Identify which cell holds the provided text, then report its [x, y] central coordinate. 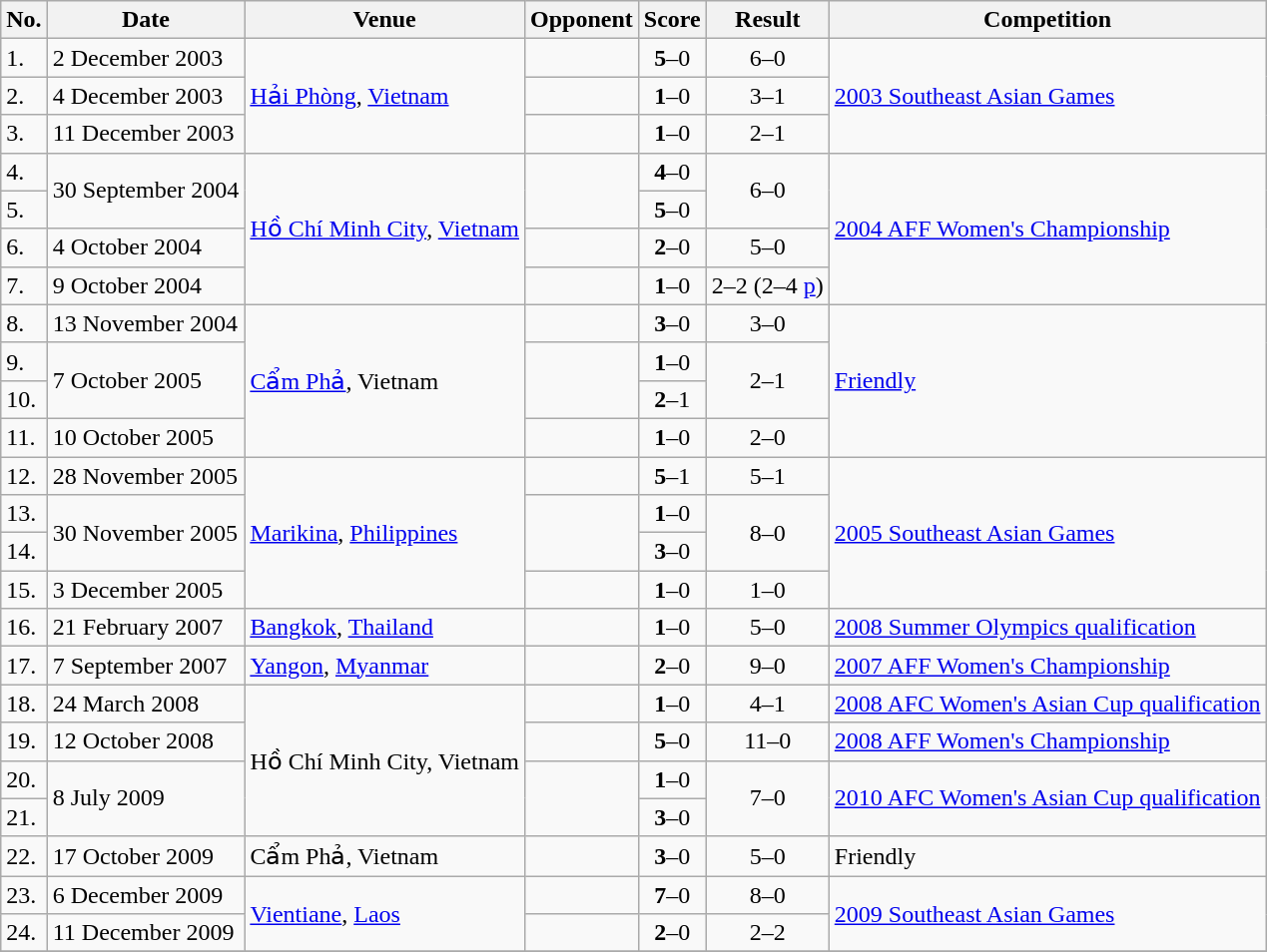
2010 AFC Women's Asian Cup qualification [1047, 798]
2009 Southeast Asian Games [1047, 914]
9. [24, 361]
6. [24, 247]
16. [24, 628]
Opponent [582, 20]
Bangkok, Thailand [385, 628]
2 December 2003 [146, 58]
2008 AFC Women's Asian Cup qualification [1047, 704]
28 November 2005 [146, 476]
12 October 2008 [146, 741]
23. [24, 895]
1. [24, 58]
8. [24, 323]
Score [672, 20]
13. [24, 514]
2–2 [767, 933]
30 September 2004 [146, 191]
4–1 [767, 704]
20. [24, 779]
9–0 [767, 666]
4. [24, 172]
11 December 2009 [146, 933]
Result [767, 20]
Venue [385, 20]
10 October 2005 [146, 437]
No. [24, 20]
13 November 2004 [146, 323]
Yangon, Myanmar [385, 666]
7 October 2005 [146, 380]
21 February 2007 [146, 628]
3 December 2005 [146, 590]
18. [24, 704]
2005 Southeast Asian Games [1047, 533]
2003 Southeast Asian Games [1047, 96]
2008 AFF Women's Championship [1047, 741]
Competition [1047, 20]
12. [24, 476]
Marikina, Philippines [385, 533]
15. [24, 590]
7. [24, 285]
Hải Phòng, Vietnam [385, 96]
4–0 [672, 172]
11. [24, 437]
4 October 2004 [146, 247]
2004 AFF Women's Championship [1047, 229]
6 December 2009 [146, 895]
17. [24, 666]
2–2 (2–4 p) [767, 285]
11–0 [767, 741]
4 December 2003 [146, 96]
Vientiane, Laos [385, 914]
30 November 2005 [146, 533]
24. [24, 933]
Date [146, 20]
8 July 2009 [146, 798]
2. [24, 96]
5. [24, 210]
2007 AFF Women's Championship [1047, 666]
9 October 2004 [146, 285]
3–1 [767, 96]
3. [24, 134]
19. [24, 741]
10. [24, 399]
7 September 2007 [146, 666]
14. [24, 552]
17 October 2009 [146, 856]
21. [24, 817]
11 December 2003 [146, 134]
24 March 2008 [146, 704]
22. [24, 856]
2008 Summer Olympics qualification [1047, 628]
